From the cell containing the given text, extract its center point as [X, Y] coordinate. 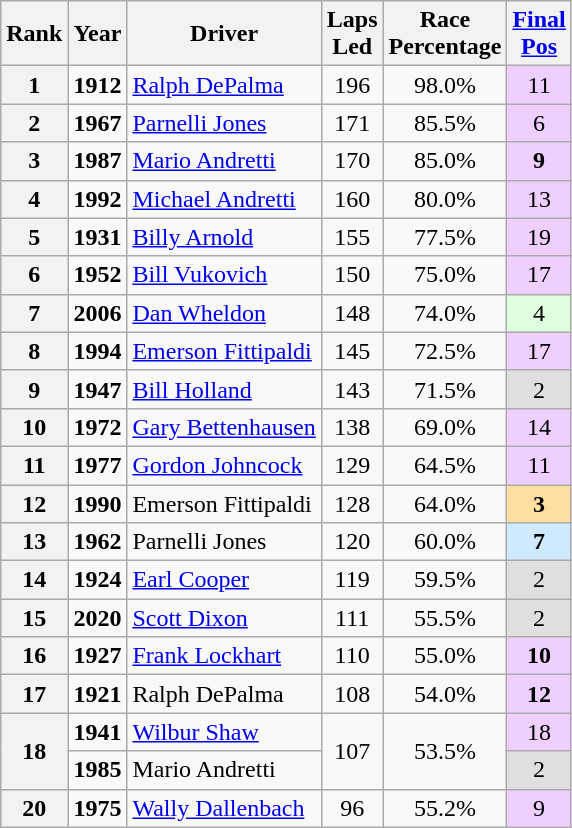
Earl Cooper [224, 580]
1924 [98, 580]
77.5% [445, 237]
1975 [98, 808]
16 [34, 656]
1962 [98, 542]
Michael Andretti [224, 199]
64.5% [445, 465]
FinalPos [539, 34]
71.5% [445, 389]
107 [352, 751]
Scott Dixon [224, 618]
Bill Vukovich [224, 275]
1931 [98, 237]
Gordon Johncock [224, 465]
59.5% [445, 580]
15 [34, 618]
1977 [98, 465]
Wilbur Shaw [224, 732]
53.5% [445, 751]
85.0% [445, 161]
96 [352, 808]
Gary Bettenhausen [224, 427]
19 [539, 237]
1967 [98, 123]
75.0% [445, 275]
Driver [224, 34]
LapsLed [352, 34]
145 [352, 351]
160 [352, 199]
55.5% [445, 618]
1994 [98, 351]
1947 [98, 389]
55.2% [445, 808]
150 [352, 275]
Wally Dallenbach [224, 808]
Dan Wheldon [224, 313]
108 [352, 694]
RacePercentage [445, 34]
129 [352, 465]
55.0% [445, 656]
2006 [98, 313]
1992 [98, 199]
1952 [98, 275]
64.0% [445, 503]
54.0% [445, 694]
128 [352, 503]
2020 [98, 618]
Bill Holland [224, 389]
1912 [98, 85]
170 [352, 161]
1972 [98, 427]
85.5% [445, 123]
110 [352, 656]
155 [352, 237]
111 [352, 618]
138 [352, 427]
120 [352, 542]
Billy Arnold [224, 237]
1927 [98, 656]
74.0% [445, 313]
Rank [34, 34]
148 [352, 313]
98.0% [445, 85]
20 [34, 808]
5 [34, 237]
80.0% [445, 199]
1921 [98, 694]
1990 [98, 503]
Frank Lockhart [224, 656]
72.5% [445, 351]
8 [34, 351]
1941 [98, 732]
Year [98, 34]
171 [352, 123]
60.0% [445, 542]
196 [352, 85]
69.0% [445, 427]
1987 [98, 161]
119 [352, 580]
1985 [98, 770]
1 [34, 85]
143 [352, 389]
